Identify which cell holds the provided text, then report its (x, y) central coordinate. 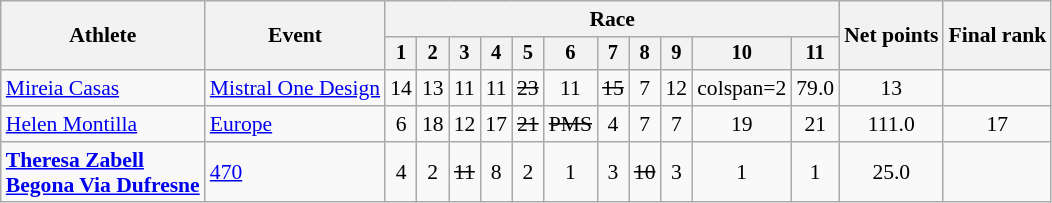
Event (295, 36)
Mireia Casas (103, 88)
14 (401, 88)
470 (295, 172)
Theresa ZabellBegona Via Dufresne (103, 172)
25.0 (891, 172)
Mistral One Design (295, 88)
79.0 (815, 88)
Helen Montilla (103, 124)
19 (742, 124)
PMS (570, 124)
colspan=2 (742, 88)
Final rank (997, 36)
9 (676, 54)
Athlete (103, 36)
Europe (295, 124)
18 (433, 124)
23 (528, 88)
15 (613, 88)
Race (612, 19)
5 (528, 54)
Net points (891, 36)
111.0 (891, 124)
